Return the [X, Y] coordinate for the center point of the cell that contains the specified text.  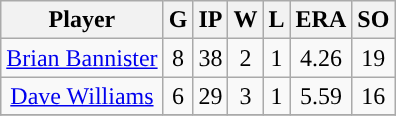
L [276, 20]
8 [178, 58]
G [178, 20]
5.59 [321, 96]
4.26 [321, 58]
SO [374, 20]
ERA [321, 20]
Brian Bannister [82, 58]
2 [246, 58]
16 [374, 96]
Dave Williams [82, 96]
6 [178, 96]
19 [374, 58]
IP [210, 20]
29 [210, 96]
Player [82, 20]
38 [210, 58]
W [246, 20]
3 [246, 96]
